Output the [x, y] coordinate of the center of the cell containing the given text.  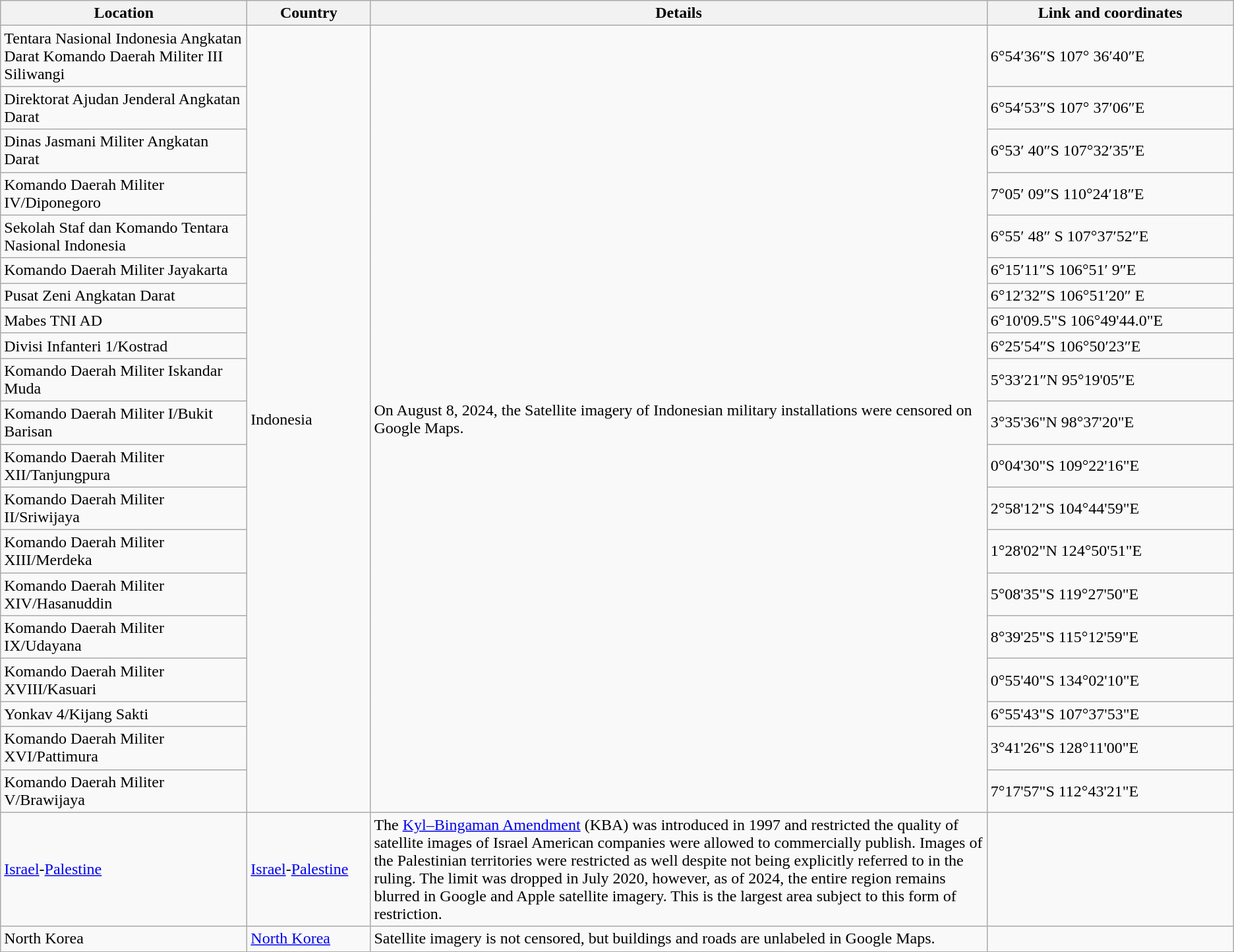
6°25′54″S 106°50′23″E [1110, 345]
3°41'26"S 128°11'00"E [1110, 748]
Komando Daerah Militer Jayakarta [124, 270]
On August 8, 2024, the Satellite imagery of Indonesian military installations were censored on Google Maps. [679, 419]
2°58'12"S 104°44'59"E [1110, 509]
Komando Daerah Militer XIII/Merdeka [124, 551]
Divisi Infanteri 1/Kostrad [124, 345]
7°17'57"S 112°43'21"E [1110, 791]
Komando Daerah Militer V/Brawijaya [124, 791]
Komando Daerah Militer XIV/Hasanuddin [124, 595]
7°05′ 09″S 110°24′18″E [1110, 194]
3°35'36"N 98°37'20"E [1110, 422]
0°55'40"S 134°02'10"E [1110, 680]
Tentara Nasional Indonesia Angkatan Darat Komando Daerah Militer III Siliwangi [124, 56]
Komando Daerah Militer II/Sriwijaya [124, 509]
Yonkav 4/Kijang Sakti [124, 714]
6°55′ 48″ S 107°37′52″E [1110, 236]
Satellite imagery is not censored, but buildings and roads are unlabeled in Google Maps. [679, 939]
0°04'30"S 109°22'16"E [1110, 465]
6°12′32″S 106°51′20″ E [1110, 295]
6°10'09.5"S 106°49'44.0"E [1110, 320]
6°54′53″S 107° 37′06″E [1110, 108]
6°55'43"S 107°37'53"E [1110, 714]
Mabes TNI AD [124, 320]
Direktorat Ajudan Jenderal Angkatan Darat [124, 108]
5°33′21″N 95°19'05″E [1110, 380]
Komando Daerah Militer IV/Diponegoro [124, 194]
Komando Daerah Militer IX/Udayana [124, 637]
Indonesia [308, 419]
Komando Daerah Militer XII/Tanjungpura [124, 465]
Country [308, 13]
Komando Daerah Militer XVI/Pattimura [124, 748]
Location [124, 13]
Sekolah Staf dan Komando Tentara Nasional Indonesia [124, 236]
Dinas Jasmani Militer Angkatan Darat [124, 150]
Komando Daerah Militer XVIII/Kasuari [124, 680]
Komando Daerah Militer Iskandar Muda [124, 380]
6°15′11″S 106°51′ 9″E [1110, 270]
8°39'25"S 115°12'59"E [1110, 637]
6°54′36″S 107° 36′40″E [1110, 56]
Pusat Zeni Angkatan Darat [124, 295]
6°53′ 40″S 107°32′35″E [1110, 150]
Komando Daerah Militer I/Bukit Barisan [124, 422]
Details [679, 13]
Link and coordinates [1110, 13]
5°08'35"S 119°27'50"E [1110, 595]
1°28'02"N 124°50'51"E [1110, 551]
